From the cell containing the given text, extract its center point as (x, y) coordinate. 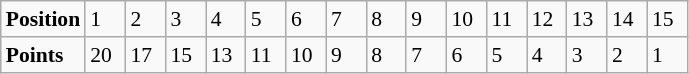
12 (547, 19)
20 (105, 55)
14 (627, 19)
Points (43, 55)
Position (43, 19)
17 (145, 55)
